Pinpoint the cell where the given text exists, returning its [X, Y] midpoint coordinate. 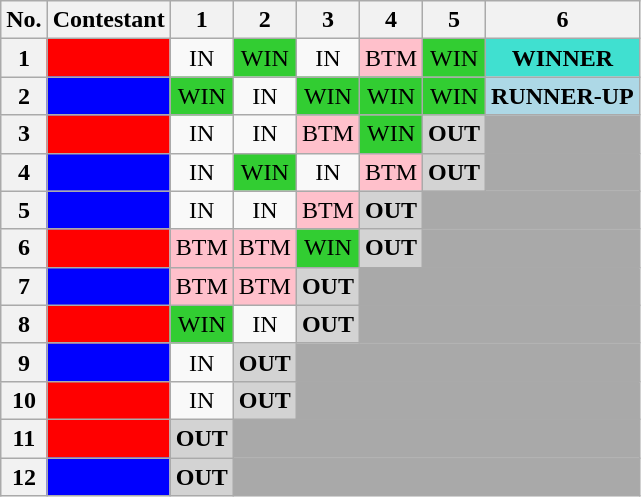
12 [24, 477]
10 [24, 400]
Contestant [108, 20]
WINNER [563, 58]
No. [24, 20]
RUNNER-UP [563, 96]
9 [24, 362]
11 [24, 438]
7 [24, 286]
8 [24, 324]
